From the cell containing the given text, extract its center point as (x, y) coordinate. 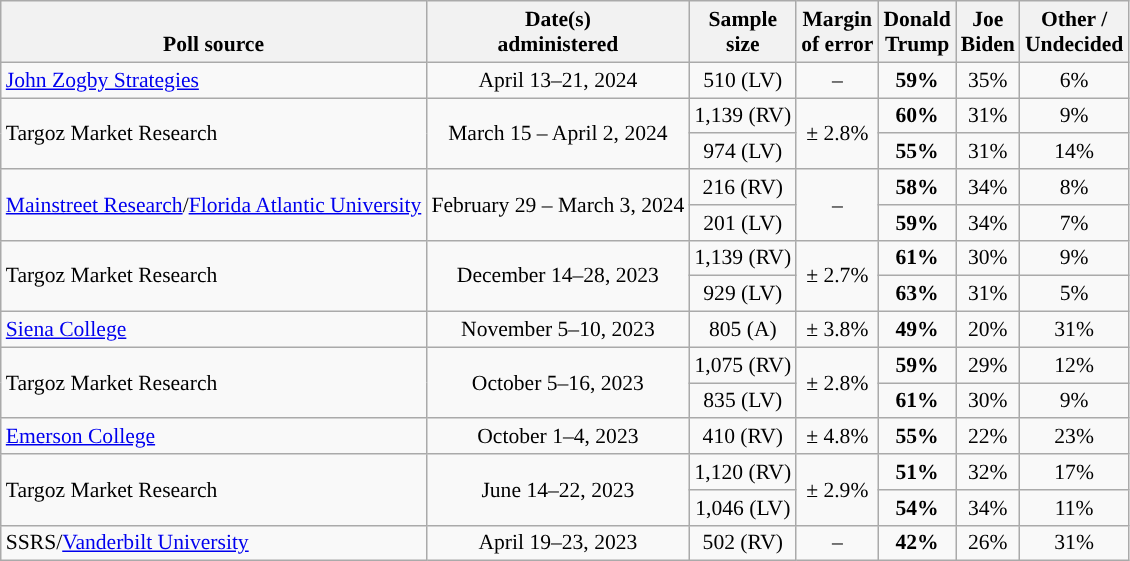
42% (916, 543)
17% (1074, 472)
35% (988, 80)
410 (RV) (742, 437)
14% (1074, 152)
32% (988, 472)
502 (RV) (742, 543)
± 2.7% (837, 276)
51% (916, 472)
6% (1074, 80)
216 (RV) (742, 187)
1,075 (RV) (742, 365)
October 1–4, 2023 (558, 437)
JoeBiden (988, 32)
John Zogby Strategies (214, 80)
201 (LV) (742, 223)
20% (988, 330)
Siena College (214, 330)
54% (916, 508)
April 13–21, 2024 (558, 80)
March 15 – April 2, 2024 (558, 134)
58% (916, 187)
Emerson College (214, 437)
± 4.8% (837, 437)
49% (916, 330)
DonaldTrump (916, 32)
November 5–10, 2023 (558, 330)
12% (1074, 365)
974 (LV) (742, 152)
June 14–22, 2023 (558, 490)
60% (916, 116)
7% (1074, 223)
929 (LV) (742, 294)
SSRS/Vanderbilt University (214, 543)
± 3.8% (837, 330)
1,120 (RV) (742, 472)
± 2.9% (837, 490)
11% (1074, 508)
April 19–23, 2023 (558, 543)
1,046 (LV) (742, 508)
29% (988, 365)
63% (916, 294)
December 14–28, 2023 (558, 276)
26% (988, 543)
Samplesize (742, 32)
835 (LV) (742, 401)
22% (988, 437)
Mainstreet Research/Florida Atlantic University (214, 204)
5% (1074, 294)
Poll source (214, 32)
8% (1074, 187)
805 (A) (742, 330)
Date(s)administered (558, 32)
23% (1074, 437)
February 29 – March 3, 2024 (558, 204)
510 (LV) (742, 80)
October 5–16, 2023 (558, 382)
Marginof error (837, 32)
Other /Undecided (1074, 32)
